Scan for the cell matching the given text and deliver its (X, Y) coordinate at center. 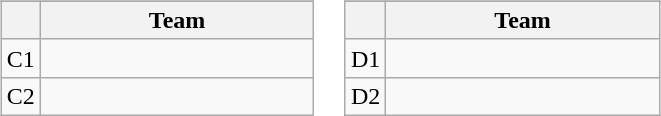
D2 (365, 96)
D1 (365, 58)
C2 (20, 96)
C1 (20, 58)
